Pinpoint the cell where the given text exists, returning its [x, y] midpoint coordinate. 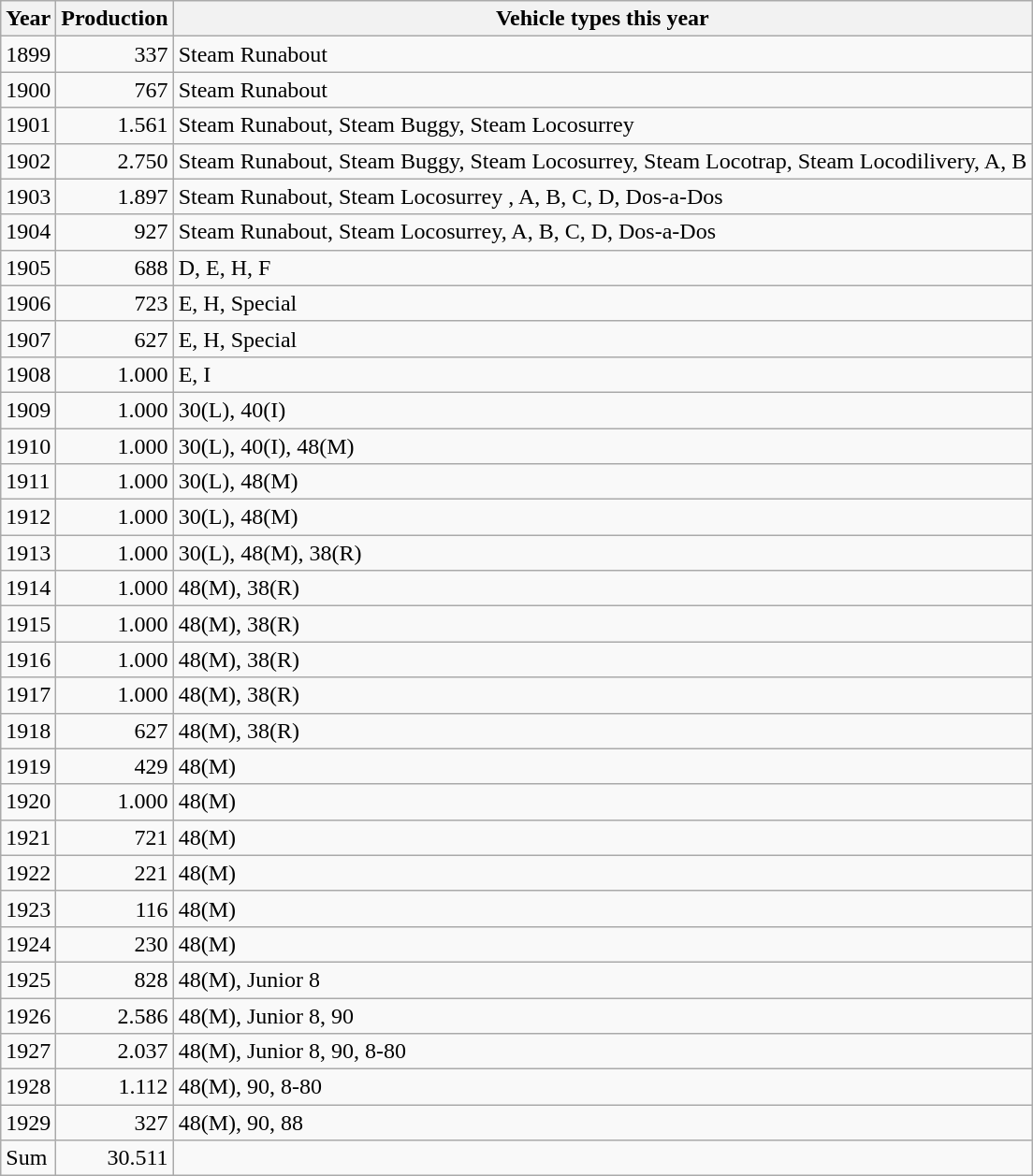
2.037 [114, 1052]
1906 [28, 303]
723 [114, 303]
1900 [28, 90]
1903 [28, 196]
116 [114, 908]
1924 [28, 944]
48(M), 90, 8-80 [603, 1087]
767 [114, 90]
337 [114, 54]
1923 [28, 908]
221 [114, 873]
1905 [28, 268]
1.112 [114, 1087]
1908 [28, 374]
1.561 [114, 125]
429 [114, 766]
30(L), 40(I) [603, 410]
30(L), 48(M), 38(R) [603, 553]
30(L), 40(I), 48(M) [603, 446]
Steam Runabout, Steam Locosurrey , A, B, C, D, Dos-a-Dos [603, 196]
48(M), 90, 88 [603, 1123]
1928 [28, 1087]
1915 [28, 624]
Steam Runabout, Steam Locosurrey, A, B, C, D, Dos-a-Dos [603, 232]
1913 [28, 553]
327 [114, 1123]
1919 [28, 766]
D, E, H, F [603, 268]
1926 [28, 1015]
2.750 [114, 161]
230 [114, 944]
1909 [28, 410]
927 [114, 232]
1910 [28, 446]
Production [114, 19]
E, I [603, 374]
1918 [28, 731]
1921 [28, 837]
1917 [28, 695]
828 [114, 980]
721 [114, 837]
Steam Runabout, Steam Buggy, Steam Locosurrey, Steam Locotrap, Steam Locodilivery, A, B [603, 161]
30.511 [114, 1158]
1904 [28, 232]
1.897 [114, 196]
688 [114, 268]
1916 [28, 660]
1902 [28, 161]
Sum [28, 1158]
1907 [28, 339]
1914 [28, 588]
48(M), Junior 8, 90, 8-80 [603, 1052]
1920 [28, 802]
48(M), Junior 8, 90 [603, 1015]
1927 [28, 1052]
Year [28, 19]
1925 [28, 980]
1929 [28, 1123]
2.586 [114, 1015]
1911 [28, 482]
Steam Runabout, Steam Buggy, Steam Locosurrey [603, 125]
1912 [28, 517]
48(M), Junior 8 [603, 980]
1922 [28, 873]
Vehicle types this year [603, 19]
1899 [28, 54]
1901 [28, 125]
